Scan for the cell matching the given text and deliver its (X, Y) coordinate at center. 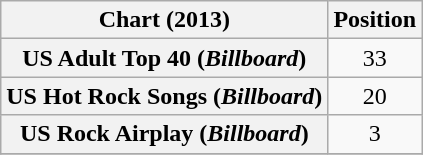
20 (375, 96)
3 (375, 134)
Chart (2013) (164, 20)
33 (375, 58)
Position (375, 20)
US Adult Top 40 (Billboard) (164, 58)
US Rock Airplay (Billboard) (164, 134)
US Hot Rock Songs (Billboard) (164, 96)
